Return the (X, Y) coordinate for the center point of the cell that contains the specified text.  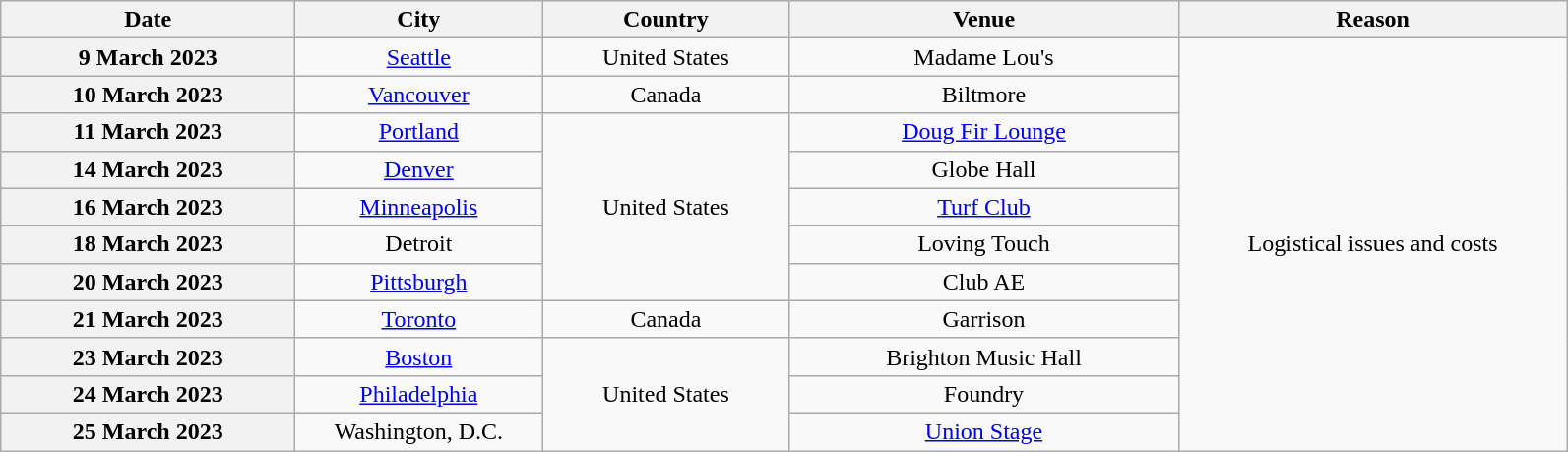
Union Stage (984, 431)
Garrison (984, 319)
16 March 2023 (148, 207)
Doug Fir Lounge (984, 132)
Club AE (984, 282)
City (419, 20)
Denver (419, 169)
Portland (419, 132)
18 March 2023 (148, 244)
Washington, D.C. (419, 431)
25 March 2023 (148, 431)
Globe Hall (984, 169)
Turf Club (984, 207)
Brighton Music Hall (984, 356)
23 March 2023 (148, 356)
Logistical issues and costs (1372, 244)
9 March 2023 (148, 57)
Philadelphia (419, 394)
10 March 2023 (148, 95)
Boston (419, 356)
Loving Touch (984, 244)
Venue (984, 20)
Pittsburgh (419, 282)
24 March 2023 (148, 394)
21 March 2023 (148, 319)
Date (148, 20)
20 March 2023 (148, 282)
Biltmore (984, 95)
Foundry (984, 394)
Country (665, 20)
Toronto (419, 319)
Madame Lou's (984, 57)
Detroit (419, 244)
11 March 2023 (148, 132)
Vancouver (419, 95)
Reason (1372, 20)
Minneapolis (419, 207)
Seattle (419, 57)
14 March 2023 (148, 169)
